Determine the (X, Y) coordinate at the center of the cell enclosing the given text.  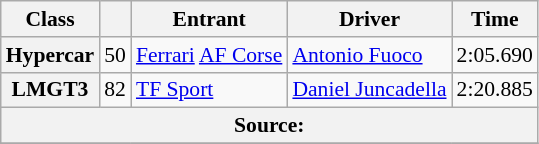
TF Sport (209, 90)
Driver (369, 19)
Entrant (209, 19)
LMGT3 (50, 90)
Ferrari AF Corse (209, 55)
Antonio Fuoco (369, 55)
Source: (270, 126)
2:20.885 (495, 90)
Hypercar (50, 55)
Daniel Juncadella (369, 90)
82 (115, 90)
Time (495, 19)
50 (115, 55)
2:05.690 (495, 55)
Class (50, 19)
